Output the [x, y] coordinate of the center of the cell containing the given text.  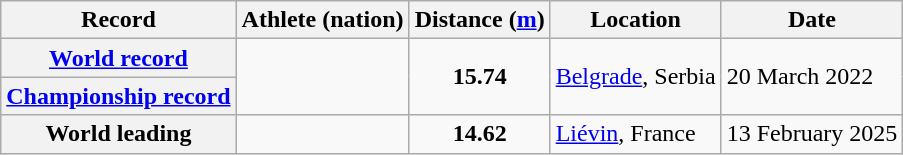
14.62 [480, 134]
Location [636, 20]
Record [118, 20]
World record [118, 58]
Distance (m) [480, 20]
Athlete (nation) [322, 20]
15.74 [480, 77]
Belgrade, Serbia [636, 77]
Date [812, 20]
World leading [118, 134]
13 February 2025 [812, 134]
Liévin, France [636, 134]
Championship record [118, 96]
20 March 2022 [812, 77]
